Provide the (x, y) coordinate of the cell's center where the given text is located.  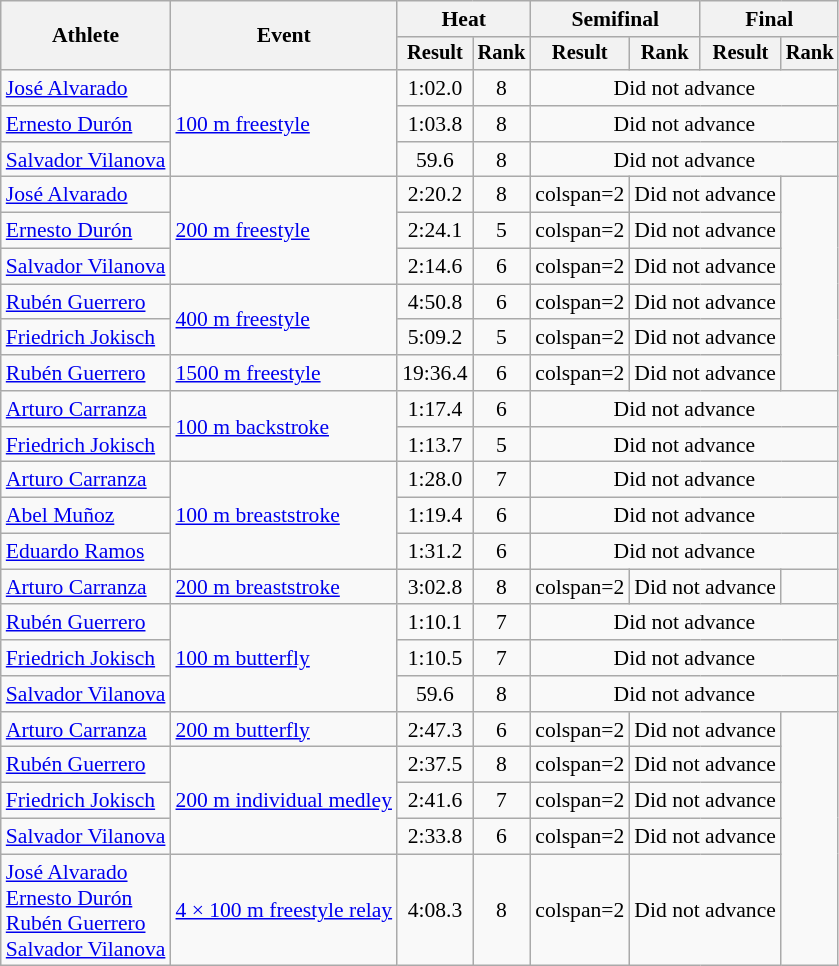
4 × 100 m freestyle relay (284, 910)
1:13.7 (434, 445)
1:03.8 (434, 124)
2:33.8 (434, 837)
19:36.4 (434, 373)
Abel Muñoz (86, 516)
1:10.5 (434, 658)
Semifinal (615, 19)
2:20.2 (434, 195)
100 m freestyle (284, 124)
Final (769, 19)
2:37.5 (434, 765)
1:31.2 (434, 552)
Heat (464, 19)
Athlete (86, 36)
200 m freestyle (284, 230)
3:02.8 (434, 587)
5:09.2 (434, 338)
2:41.6 (434, 801)
4:50.8 (434, 302)
1:02.0 (434, 88)
200 m butterfly (284, 730)
Eduardo Ramos (86, 552)
1500 m freestyle (284, 373)
1:17.4 (434, 409)
200 m breaststroke (284, 587)
100 m butterfly (284, 658)
2:47.3 (434, 730)
100 m breaststroke (284, 516)
2:24.1 (434, 231)
1:19.4 (434, 516)
400 m freestyle (284, 320)
2:14.6 (434, 267)
1:10.1 (434, 623)
1:28.0 (434, 480)
José AlvaradoErnesto DurónRubén GuerreroSalvador Vilanova (86, 910)
Event (284, 36)
200 m individual medley (284, 800)
100 m backstroke (284, 426)
4:08.3 (434, 910)
